Extract the [x, y] coordinate from the center of the cell holding the provided text.  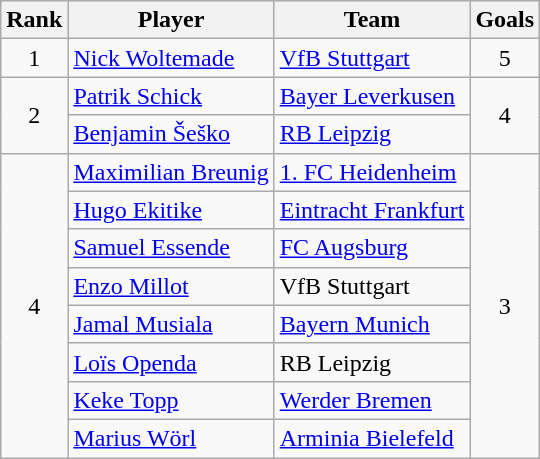
Patrik Schick [171, 96]
Team [372, 20]
Player [171, 20]
Rank [34, 20]
1. FC Heidenheim [372, 172]
Keke Topp [171, 400]
Jamal Musiala [171, 324]
3 [505, 305]
Bayer Leverkusen [372, 96]
1 [34, 58]
Maximilian Breunig [171, 172]
Nick Woltemade [171, 58]
Marius Wörl [171, 438]
Werder Bremen [372, 400]
Bayern Munich [372, 324]
Benjamin Šeško [171, 134]
Goals [505, 20]
Samuel Essende [171, 248]
Arminia Bielefeld [372, 438]
Eintracht Frankfurt [372, 210]
5 [505, 58]
2 [34, 115]
Enzo Millot [171, 286]
Loïs Openda [171, 362]
FC Augsburg [372, 248]
Hugo Ekitike [171, 210]
